Locate the cell with the specified text and output its [X, Y] center coordinate. 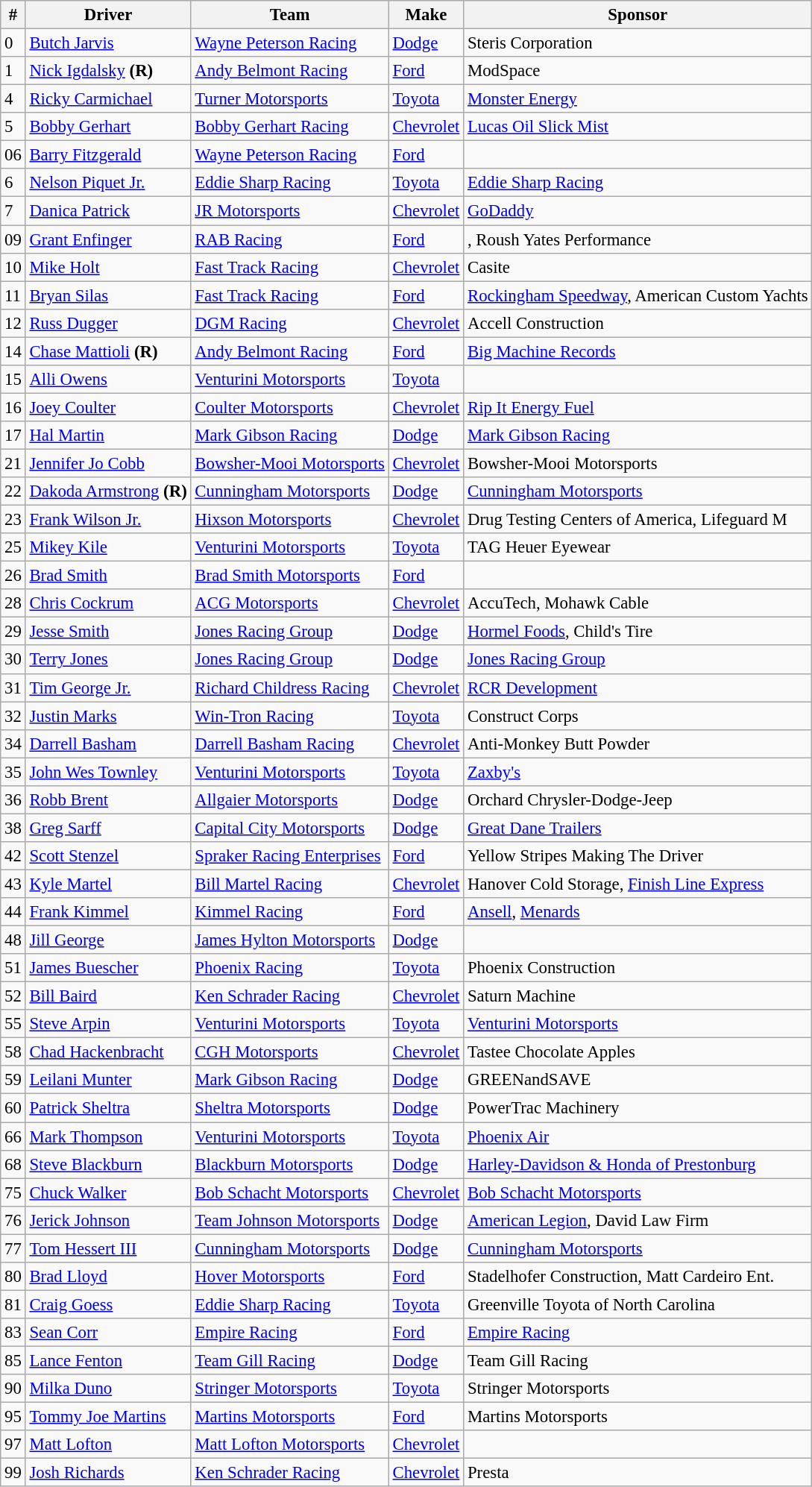
10 [13, 267]
Saturn Machine [638, 996]
Leilani Munter [108, 1081]
1 [13, 71]
Phoenix Racing [289, 968]
Danica Patrick [108, 211]
Bill Baird [108, 996]
76 [13, 1220]
28 [13, 603]
Driver [108, 15]
Darrell Basham [108, 743]
0 [13, 43]
JR Motorsports [289, 211]
Hover Motorsports [289, 1277]
Phoenix Air [638, 1137]
Allgaier Motorsports [289, 800]
43 [13, 884]
Capital City Motorsports [289, 828]
Bobby Gerhart [108, 127]
Milka Duno [108, 1389]
Big Machine Records [638, 351]
Barry Fitzgerald [108, 155]
Mikey Kile [108, 547]
Monster Energy [638, 99]
Sheltra Motorsports [289, 1108]
5 [13, 127]
Coulter Motorsports [289, 407]
Brad Lloyd [108, 1277]
GREENandSAVE [638, 1081]
Lucas Oil Slick Mist [638, 127]
RCR Development [638, 688]
Josh Richards [108, 1473]
25 [13, 547]
Kyle Martel [108, 884]
Kimmel Racing [289, 912]
Frank Kimmel [108, 912]
80 [13, 1277]
12 [13, 323]
ModSpace [638, 71]
Greg Sarff [108, 828]
Nelson Piquet Jr. [108, 183]
6 [13, 183]
Sponsor [638, 15]
Alli Owens [108, 380]
4 [13, 99]
Casite [638, 267]
17 [13, 436]
7 [13, 211]
51 [13, 968]
PowerTrac Machinery [638, 1108]
58 [13, 1052]
Bryan Silas [108, 295]
Dakoda Armstrong (R) [108, 491]
Justin Marks [108, 716]
22 [13, 491]
Chase Mattioli (R) [108, 351]
CGH Motorsports [289, 1052]
Terry Jones [108, 660]
Harley-Davidson & Honda of Prestonburg [638, 1164]
85 [13, 1360]
Steve Arpin [108, 1024]
Bill Martel Racing [289, 884]
16 [13, 407]
Jerick Johnson [108, 1220]
Construct Corps [638, 716]
Accell Construction [638, 323]
RAB Racing [289, 239]
, Roush Yates Performance [638, 239]
59 [13, 1081]
Hanover Cold Storage, Finish Line Express [638, 884]
Grant Enfinger [108, 239]
Scott Stenzel [108, 856]
Jesse Smith [108, 632]
35 [13, 772]
Yellow Stripes Making The Driver [638, 856]
Zaxby's [638, 772]
95 [13, 1417]
Presta [638, 1473]
Joey Coulter [108, 407]
81 [13, 1304]
Drug Testing Centers of America, Lifeguard M [638, 520]
Mark Thompson [108, 1137]
Hormel Foods, Child's Tire [638, 632]
75 [13, 1192]
Phoenix Construction [638, 968]
23 [13, 520]
Brad Smith [108, 576]
Team [289, 15]
Steve Blackburn [108, 1164]
90 [13, 1389]
Sean Corr [108, 1333]
Bobby Gerhart Racing [289, 127]
Spraker Racing Enterprises [289, 856]
Rip It Energy Fuel [638, 407]
11 [13, 295]
Chad Hackenbracht [108, 1052]
DGM Racing [289, 323]
Butch Jarvis [108, 43]
Make [426, 15]
29 [13, 632]
Lance Fenton [108, 1360]
38 [13, 828]
68 [13, 1164]
Ricky Carmichael [108, 99]
Darrell Basham Racing [289, 743]
Matt Lofton Motorsports [289, 1444]
52 [13, 996]
Mike Holt [108, 267]
Tommy Joe Martins [108, 1417]
36 [13, 800]
Tim George Jr. [108, 688]
55 [13, 1024]
Russ Dugger [108, 323]
Steris Corporation [638, 43]
14 [13, 351]
# [13, 15]
34 [13, 743]
26 [13, 576]
Nick Igdalsky (R) [108, 71]
Blackburn Motorsports [289, 1164]
Chris Cockrum [108, 603]
American Legion, David Law Firm [638, 1220]
Tastee Chocolate Apples [638, 1052]
Team Johnson Motorsports [289, 1220]
Greenville Toyota of North Carolina [638, 1304]
James Hylton Motorsports [289, 940]
Jill George [108, 940]
Anti-Monkey Butt Powder [638, 743]
Matt Lofton [108, 1444]
AccuTech, Mohawk Cable [638, 603]
09 [13, 239]
15 [13, 380]
Robb Brent [108, 800]
97 [13, 1444]
Rockingham Speedway, American Custom Yachts [638, 295]
Stadelhofer Construction, Matt Cardeiro Ent. [638, 1277]
44 [13, 912]
Richard Childress Racing [289, 688]
Hal Martin [108, 436]
John Wes Townley [108, 772]
66 [13, 1137]
21 [13, 463]
99 [13, 1473]
ACG Motorsports [289, 603]
Craig Goess [108, 1304]
James Buescher [108, 968]
48 [13, 940]
30 [13, 660]
77 [13, 1248]
TAG Heuer Eyewear [638, 547]
GoDaddy [638, 211]
Turner Motorsports [289, 99]
Tom Hessert III [108, 1248]
06 [13, 155]
32 [13, 716]
60 [13, 1108]
Hixson Motorsports [289, 520]
Jennifer Jo Cobb [108, 463]
Ansell, Menards [638, 912]
83 [13, 1333]
Win-Tron Racing [289, 716]
Brad Smith Motorsports [289, 576]
Frank Wilson Jr. [108, 520]
Patrick Sheltra [108, 1108]
Chuck Walker [108, 1192]
42 [13, 856]
Orchard Chrysler-Dodge-Jeep [638, 800]
31 [13, 688]
Great Dane Trailers [638, 828]
